Capture the cell that displays the provided text and extract its [X, Y] central coordinate. 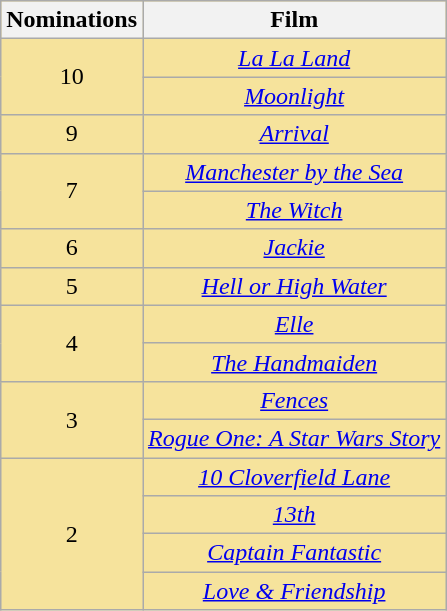
3 [72, 419]
Elle [294, 324]
Captain Fantastic [294, 553]
The Witch [294, 210]
10 [72, 77]
5 [72, 286]
10 Cloverfield Lane [294, 477]
La La Land [294, 58]
Love & Friendship [294, 591]
9 [72, 134]
Jackie [294, 248]
13th [294, 515]
Moonlight [294, 96]
2 [72, 534]
Rogue One: A Star Wars Story [294, 438]
Manchester by the Sea [294, 172]
Fences [294, 400]
Film [294, 20]
Nominations [72, 20]
The Handmaiden [294, 362]
4 [72, 343]
7 [72, 191]
Arrival [294, 134]
Hell or High Water [294, 286]
6 [72, 248]
